Detect which cell encompasses the target text, then output its (X, Y) center coordinate. 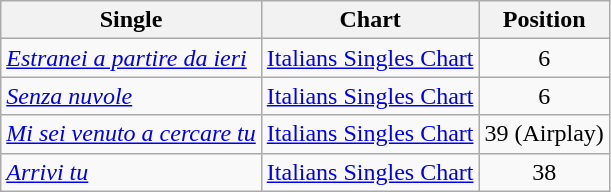
Single (132, 20)
Estranei a partire da ieri (132, 58)
Position (544, 20)
Chart (370, 20)
Arrivi tu (132, 172)
Mi sei venuto a cercare tu (132, 134)
38 (544, 172)
39 (Airplay) (544, 134)
Senza nuvole (132, 96)
